Provide the [x, y] coordinate of the cell's center where the given text is located.  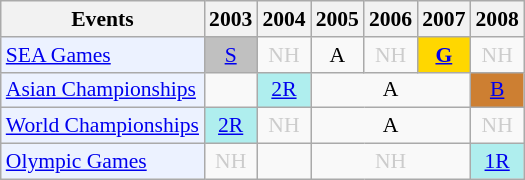
2004 [284, 19]
Olympic Games [102, 162]
2006 [390, 19]
G [444, 55]
S [230, 55]
Events [102, 19]
B [498, 90]
2007 [444, 19]
World Championships [102, 126]
SEA Games [102, 55]
2008 [498, 19]
1R [498, 162]
2005 [338, 19]
2003 [230, 19]
Asian Championships [102, 90]
